Capture the cell that displays the provided text and extract its [X, Y] central coordinate. 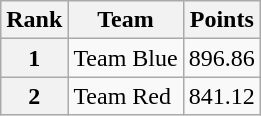
Rank [34, 20]
Team Red [126, 96]
Team [126, 20]
Team Blue [126, 58]
841.12 [222, 96]
1 [34, 58]
896.86 [222, 58]
2 [34, 96]
Points [222, 20]
